Extract the [X, Y] coordinate from the center of the cell holding the provided text.  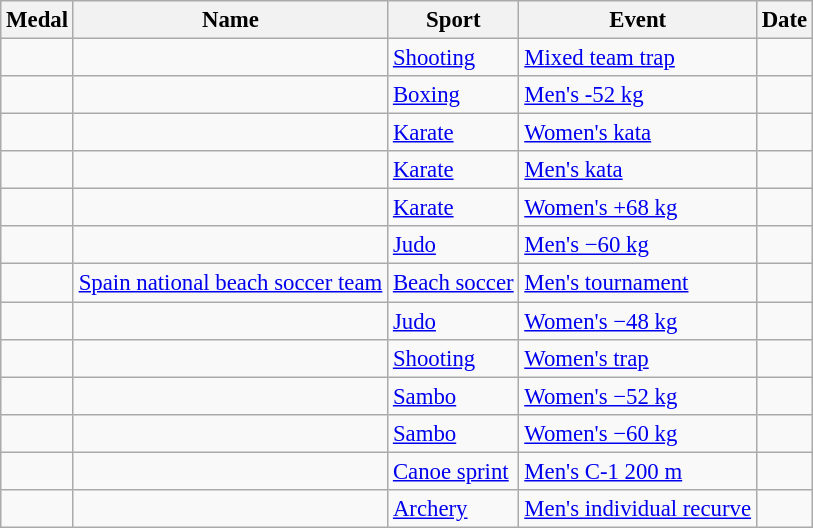
Canoe sprint [454, 471]
Men's kata [638, 170]
Mixed team trap [638, 58]
Sport [454, 20]
Women's +68 kg [638, 208]
Women's kata [638, 133]
Men's individual recurve [638, 509]
Men's tournament [638, 283]
Name [230, 20]
Women's −52 kg [638, 396]
Men's -52 kg [638, 95]
Beach soccer [454, 283]
Men's −60 kg [638, 245]
Women's −48 kg [638, 321]
Event [638, 20]
Boxing [454, 95]
Spain national beach soccer team [230, 283]
Archery [454, 509]
Men's C-1 200 m [638, 471]
Date [784, 20]
Medal [38, 20]
Women's −60 kg [638, 433]
Women's trap [638, 358]
